Extract the [X, Y] coordinate from the center of the cell holding the provided text.  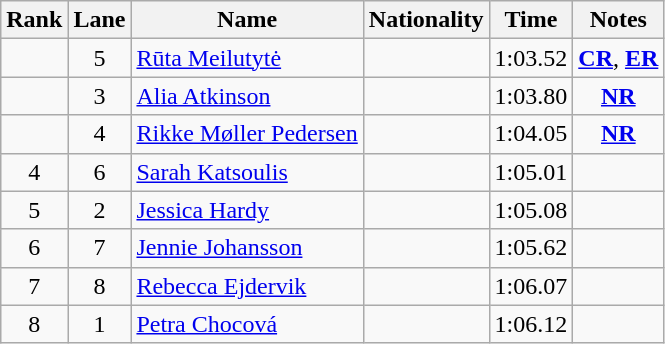
Nationality [426, 20]
Rikke Møller Pedersen [247, 134]
Alia Atkinson [247, 96]
1:03.52 [531, 58]
1:06.12 [531, 324]
Rūta Meilutytė [247, 58]
Jessica Hardy [247, 210]
Time [531, 20]
1 [100, 324]
Rank [34, 20]
CR, ER [618, 58]
1:05.62 [531, 248]
Rebecca Ejdervik [247, 286]
Name [247, 20]
3 [100, 96]
Jennie Johansson [247, 248]
2 [100, 210]
1:05.08 [531, 210]
1:06.07 [531, 286]
Sarah Katsoulis [247, 172]
1:05.01 [531, 172]
1:03.80 [531, 96]
Lane [100, 20]
1:04.05 [531, 134]
Petra Chocová [247, 324]
Notes [618, 20]
